For the text-containing cell, return its midpoint in [X, Y] coordinate format. 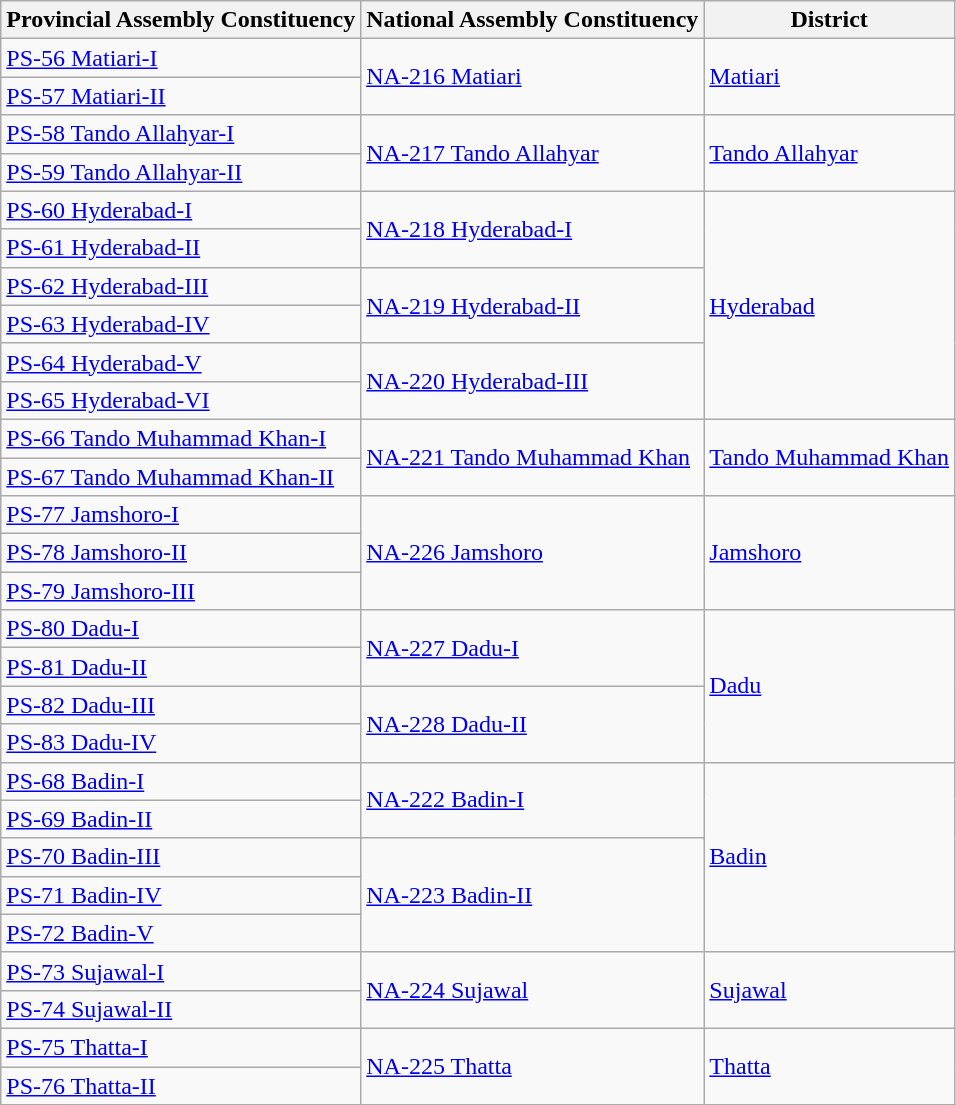
PS-57 Matiari-II [181, 96]
NA-216 Matiari [532, 77]
NA-220 Hyderabad-III [532, 381]
NA-226 Jamshoro [532, 553]
PS-70 Badin-III [181, 857]
PS-58 Tando Allahyar-I [181, 134]
NA-223 Badin-II [532, 895]
Thatta [830, 1066]
PS-71 Badin-IV [181, 895]
PS-80 Dadu-I [181, 629]
NA-221 Tando Muhammad Khan [532, 457]
PS-67 Tando Muhammad Khan-II [181, 477]
Badin [830, 857]
PS-74 Sujawal-II [181, 1009]
National Assembly Constituency [532, 20]
Sujawal [830, 990]
PS-72 Badin-V [181, 933]
PS-79 Jamshoro-III [181, 591]
Jamshoro [830, 553]
Provincial Assembly Constituency [181, 20]
PS-68 Badin-I [181, 781]
PS-65 Hyderabad-VI [181, 400]
PS-73 Sujawal-I [181, 971]
NA-217 Tando Allahyar [532, 153]
PS-78 Jamshoro-II [181, 553]
PS-60 Hyderabad-I [181, 210]
NA-224 Sujawal [532, 990]
PS-63 Hyderabad-IV [181, 324]
PS-64 Hyderabad-V [181, 362]
PS-77 Jamshoro-I [181, 515]
Dadu [830, 686]
PS-82 Dadu-III [181, 705]
Tando Muhammad Khan [830, 457]
NA-227 Dadu-I [532, 648]
Hyderabad [830, 305]
District [830, 20]
PS-76 Thatta-II [181, 1085]
PS-83 Dadu-IV [181, 743]
NA-228 Dadu-II [532, 724]
PS-66 Tando Muhammad Khan-I [181, 438]
PS-62 Hyderabad-III [181, 286]
Matiari [830, 77]
PS-56 Matiari-I [181, 58]
PS-81 Dadu-II [181, 667]
NA-222 Badin-I [532, 800]
PS-59 Tando Allahyar-II [181, 172]
PS-75 Thatta-I [181, 1047]
NA-225 Thatta [532, 1066]
NA-218 Hyderabad-I [532, 229]
Tando Allahyar [830, 153]
PS-69 Badin-II [181, 819]
NA-219 Hyderabad-II [532, 305]
PS-61 Hyderabad-II [181, 248]
